Extract the (X, Y) coordinate from the center of the cell holding the provided text.  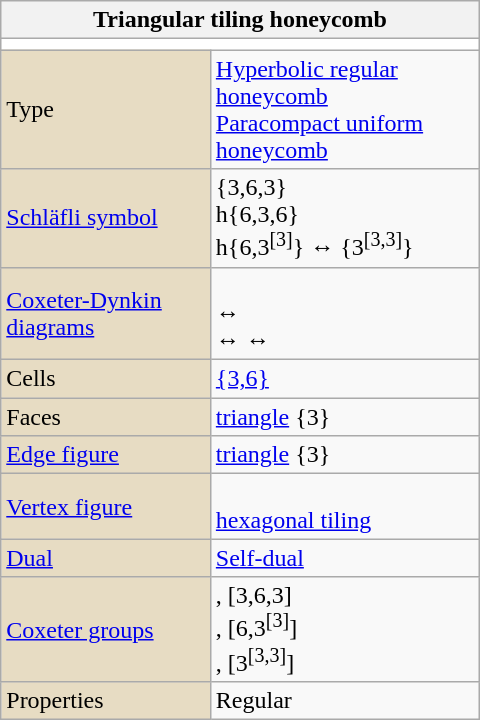
Cells (106, 379)
Coxeter-Dynkin diagrams (106, 313)
↔ ↔ ↔ (344, 313)
Dual (106, 558)
{3,6} (344, 379)
Edge figure (106, 455)
Self-dual (344, 558)
, [3,6,3], [6,3[3]], [3[3,3]] (344, 630)
Properties (106, 701)
Faces (106, 417)
Coxeter groups (106, 630)
Schläfli symbol (106, 218)
hexagonal tiling (344, 506)
Regular (344, 701)
Hyperbolic regular honeycombParacompact uniform honeycomb (344, 110)
Type (106, 110)
Vertex figure (106, 506)
Triangular tiling honeycomb (240, 20)
{3,6,3}h{6,3,6}h{6,3[3]} ↔ {3[3,3]} (344, 218)
